Return (x, y) of the center of cell containing provided text 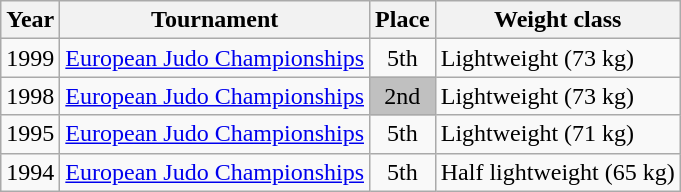
Weight class (558, 20)
Lightweight (71 kg) (558, 134)
Half lightweight (65 kg) (558, 172)
2nd (403, 96)
1994 (30, 172)
Tournament (215, 20)
1999 (30, 58)
Year (30, 20)
1998 (30, 96)
1995 (30, 134)
Place (403, 20)
